Find where the given text appears and provide that cell's center as [x, y] coordinate. 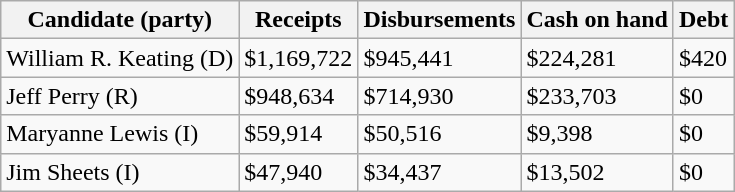
$1,169,722 [298, 58]
Jim Sheets (I) [120, 172]
Candidate (party) [120, 20]
William R. Keating (D) [120, 58]
$9,398 [597, 134]
$233,703 [597, 96]
$948,634 [298, 96]
$420 [703, 58]
$224,281 [597, 58]
Cash on hand [597, 20]
$34,437 [440, 172]
$13,502 [597, 172]
Disbursements [440, 20]
Receipts [298, 20]
Debt [703, 20]
Maryanne Lewis (I) [120, 134]
$945,441 [440, 58]
$714,930 [440, 96]
$47,940 [298, 172]
Jeff Perry (R) [120, 96]
$50,516 [440, 134]
$59,914 [298, 134]
